Scan for the cell matching the given text and deliver its (X, Y) coordinate at center. 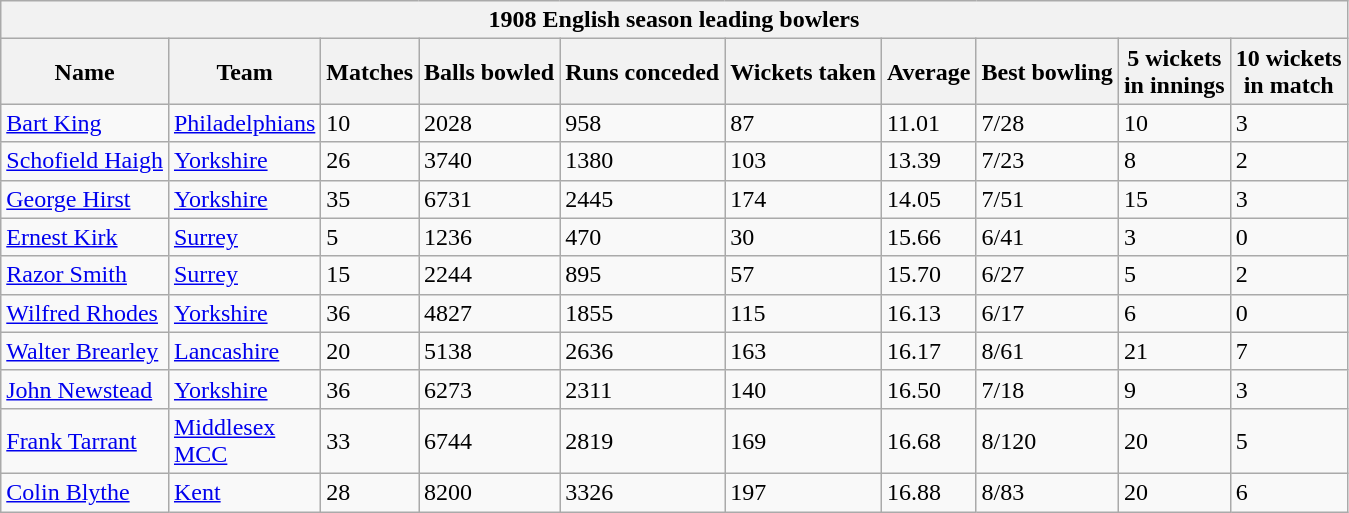
169 (804, 440)
16.68 (928, 440)
Walter Brearley (85, 351)
Ernest Kirk (85, 237)
Philadelphians (244, 123)
7/18 (1047, 389)
Lancashire (244, 351)
16.50 (928, 389)
140 (804, 389)
197 (804, 492)
6/17 (1047, 313)
Razor Smith (85, 275)
26 (370, 161)
Matches (370, 72)
Bart King (85, 123)
Kent (244, 492)
6273 (490, 389)
16.17 (928, 351)
5 wicketsin innings (1174, 72)
8200 (490, 492)
87 (804, 123)
George Hirst (85, 199)
7/28 (1047, 123)
Wilfred Rhodes (85, 313)
2819 (642, 440)
958 (642, 123)
Balls bowled (490, 72)
7 (1288, 351)
174 (804, 199)
6/41 (1047, 237)
15.66 (928, 237)
John Newstead (85, 389)
8/83 (1047, 492)
9 (1174, 389)
8/120 (1047, 440)
Frank Tarrant (85, 440)
57 (804, 275)
Runs conceded (642, 72)
2311 (642, 389)
2445 (642, 199)
470 (642, 237)
895 (642, 275)
13.39 (928, 161)
Team (244, 72)
3326 (642, 492)
1236 (490, 237)
Colin Blythe (85, 492)
103 (804, 161)
6731 (490, 199)
Best bowling (1047, 72)
11.01 (928, 123)
8 (1174, 161)
6744 (490, 440)
Average (928, 72)
5138 (490, 351)
Schofield Haigh (85, 161)
2028 (490, 123)
163 (804, 351)
21 (1174, 351)
2244 (490, 275)
1380 (642, 161)
3740 (490, 161)
7/51 (1047, 199)
30 (804, 237)
16.13 (928, 313)
16.88 (928, 492)
35 (370, 199)
8/61 (1047, 351)
MiddlesexMCC (244, 440)
4827 (490, 313)
7/23 (1047, 161)
Wickets taken (804, 72)
Name (85, 72)
2636 (642, 351)
10 wicketsin match (1288, 72)
15.70 (928, 275)
33 (370, 440)
14.05 (928, 199)
28 (370, 492)
115 (804, 313)
1908 English season leading bowlers (674, 20)
6/27 (1047, 275)
1855 (642, 313)
